Output the (X, Y) coordinate of the center of the cell containing the given text.  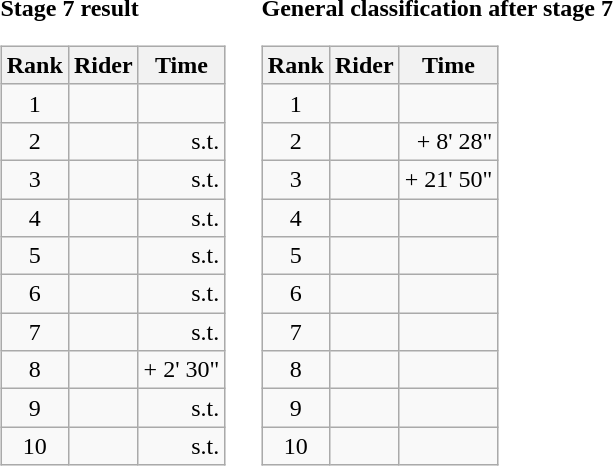
+ 8' 28" (448, 141)
+ 2' 30" (182, 370)
+ 21' 50" (448, 179)
